Pinpoint the cell where the given text exists, returning its (x, y) midpoint coordinate. 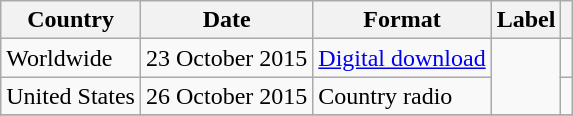
United States (71, 96)
Country (71, 20)
23 October 2015 (226, 58)
Worldwide (71, 58)
Country radio (402, 96)
26 October 2015 (226, 96)
Digital download (402, 58)
Format (402, 20)
Date (226, 20)
Label (526, 20)
